Pinpoint the cell where the given text exists, returning its [X, Y] midpoint coordinate. 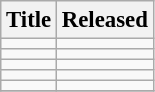
Title [29, 20]
Released [104, 20]
